Extract the (X, Y) coordinate from the center of the cell holding the provided text.  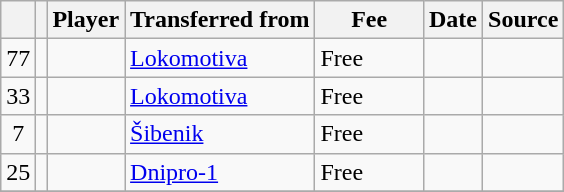
Transferred from (220, 20)
Dnipro-1 (220, 172)
7 (18, 134)
33 (18, 96)
Source (524, 20)
Fee (370, 20)
25 (18, 172)
Player (86, 20)
77 (18, 58)
Date (452, 20)
Šibenik (220, 134)
